For the text-containing cell, return its midpoint in [x, y] coordinate format. 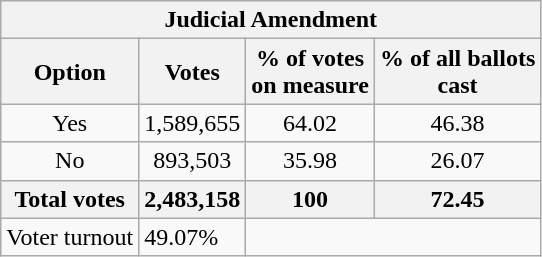
% of voteson measure [310, 72]
1,589,655 [192, 123]
No [70, 161]
2,483,158 [192, 199]
46.38 [457, 123]
% of all ballotscast [457, 72]
893,503 [192, 161]
Option [70, 72]
Votes [192, 72]
49.07% [192, 237]
Voter turnout [70, 237]
Yes [70, 123]
64.02 [310, 123]
26.07 [457, 161]
35.98 [310, 161]
72.45 [457, 199]
Judicial Amendment [271, 20]
Total votes [70, 199]
100 [310, 199]
